Find where the given text appears and provide that cell's center as (x, y) coordinate. 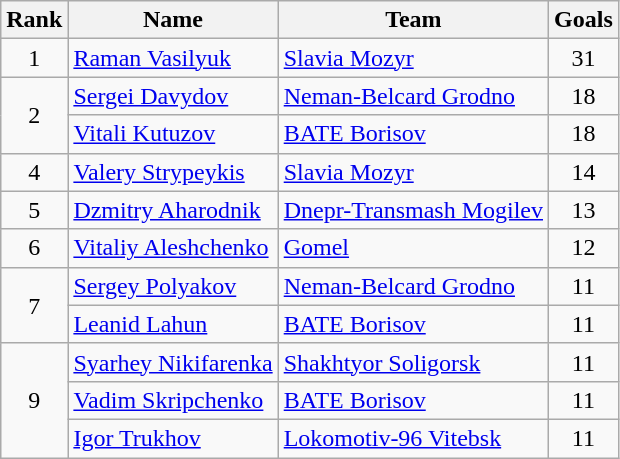
Dnepr-Transmash Mogilev (413, 210)
Valery Strypeykis (173, 172)
Goals (584, 20)
9 (34, 400)
Raman Vasilyuk (173, 58)
Dzmitry Aharodnik (173, 210)
7 (34, 305)
5 (34, 210)
12 (584, 248)
Leanid Lahun (173, 324)
4 (34, 172)
6 (34, 248)
Vadim Skripchenko (173, 400)
Sergey Polyakov (173, 286)
Syarhey Nikifarenka (173, 362)
Gomel (413, 248)
1 (34, 58)
Team (413, 20)
2 (34, 115)
13 (584, 210)
Igor Trukhov (173, 438)
Vitaliy Aleshchenko (173, 248)
Shakhtyor Soligorsk (413, 362)
31 (584, 58)
Name (173, 20)
Vitali Kutuzov (173, 134)
Rank (34, 20)
14 (584, 172)
Lokomotiv-96 Vitebsk (413, 438)
Sergei Davydov (173, 96)
